Extract the [x, y] coordinate from the center of the cell holding the provided text.  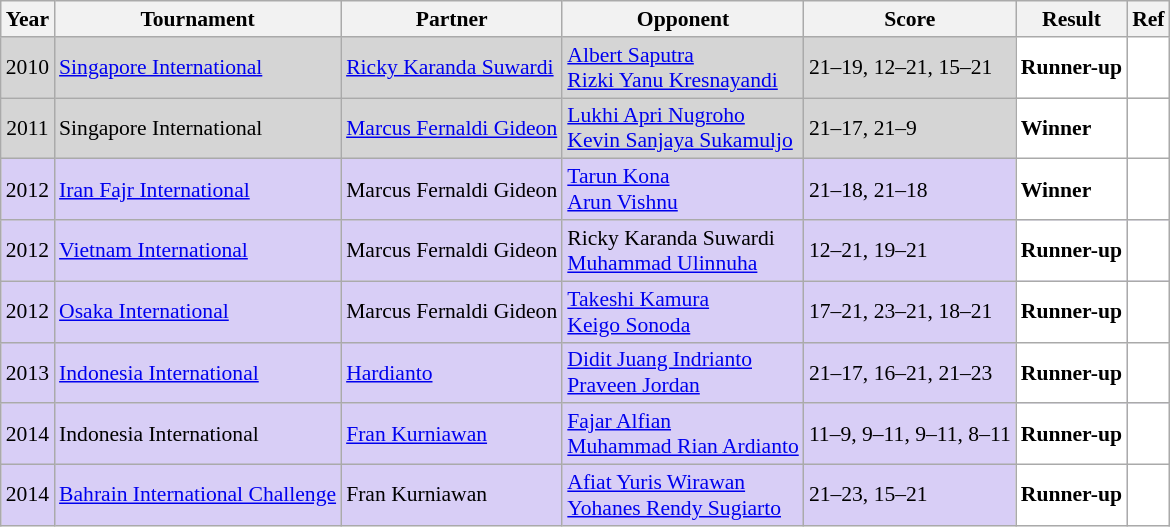
Partner [452, 19]
Takeshi Kamura Keigo Sonoda [683, 312]
Ricky Karanda Suwardi Muhammad Ulinnuha [683, 250]
21–18, 21–18 [910, 190]
Result [1072, 19]
Ricky Karanda Suwardi [452, 68]
12–21, 19–21 [910, 250]
17–21, 23–21, 18–21 [910, 312]
Afiat Yuris Wirawan Yohanes Rendy Sugiarto [683, 496]
Osaka International [198, 312]
Vietnam International [198, 250]
Albert Saputra Rizki Yanu Kresnayandi [683, 68]
Opponent [683, 19]
2010 [28, 68]
Didit Juang Indrianto Praveen Jordan [683, 372]
2013 [28, 372]
21–23, 15–21 [910, 496]
Tournament [198, 19]
21–17, 21–9 [910, 128]
Score [910, 19]
Fajar Alfian Muhammad Rian Ardianto [683, 434]
11–9, 9–11, 9–11, 8–11 [910, 434]
Ref [1148, 19]
Tarun Kona Arun Vishnu [683, 190]
Hardianto [452, 372]
Year [28, 19]
Bahrain International Challenge [198, 496]
21–17, 16–21, 21–23 [910, 372]
Lukhi Apri Nugroho Kevin Sanjaya Sukamuljo [683, 128]
21–19, 12–21, 15–21 [910, 68]
Iran Fajr International [198, 190]
2011 [28, 128]
